Return the (X, Y) coordinate for the center point of the cell that contains the specified text.  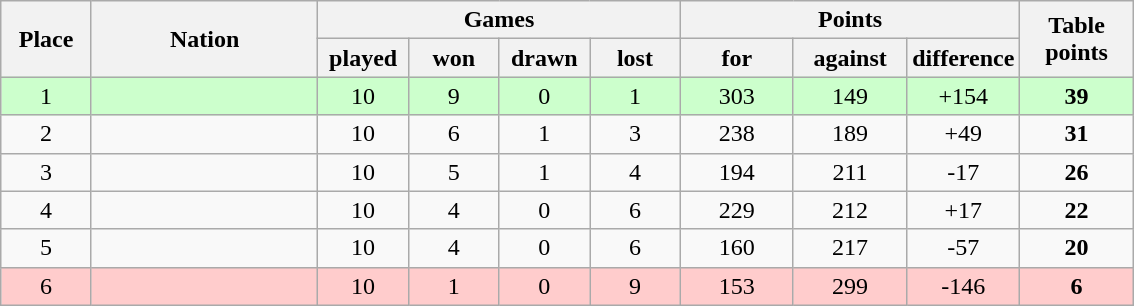
229 (736, 210)
Tablepoints (1076, 39)
303 (736, 96)
211 (850, 172)
238 (736, 134)
Nation (204, 39)
217 (850, 248)
for (736, 58)
against (850, 58)
2 (46, 134)
26 (1076, 172)
drawn (544, 58)
194 (736, 172)
189 (850, 134)
won (454, 58)
played (364, 58)
difference (964, 58)
160 (736, 248)
299 (850, 286)
Points (850, 20)
22 (1076, 210)
-146 (964, 286)
+49 (964, 134)
20 (1076, 248)
Place (46, 39)
-57 (964, 248)
212 (850, 210)
Games (499, 20)
+17 (964, 210)
+154 (964, 96)
-17 (964, 172)
lost (636, 58)
39 (1076, 96)
153 (736, 286)
149 (850, 96)
31 (1076, 134)
